Pinpoint the cell where the given text exists, returning its [x, y] midpoint coordinate. 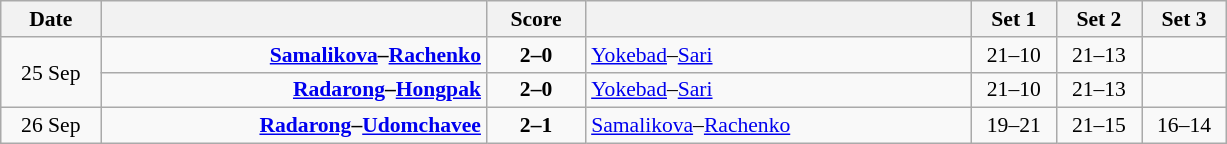
19–21 [1014, 126]
Radarong–Hongpak [294, 90]
Set 3 [1184, 19]
16–14 [1184, 126]
25 Sep [51, 72]
Date [51, 19]
Set 2 [1098, 19]
Radarong–Udomchavee [294, 126]
Set 1 [1014, 19]
2–1 [536, 126]
26 Sep [51, 126]
21–15 [1098, 126]
Score [536, 19]
